For the text-containing cell, return its midpoint in [x, y] coordinate format. 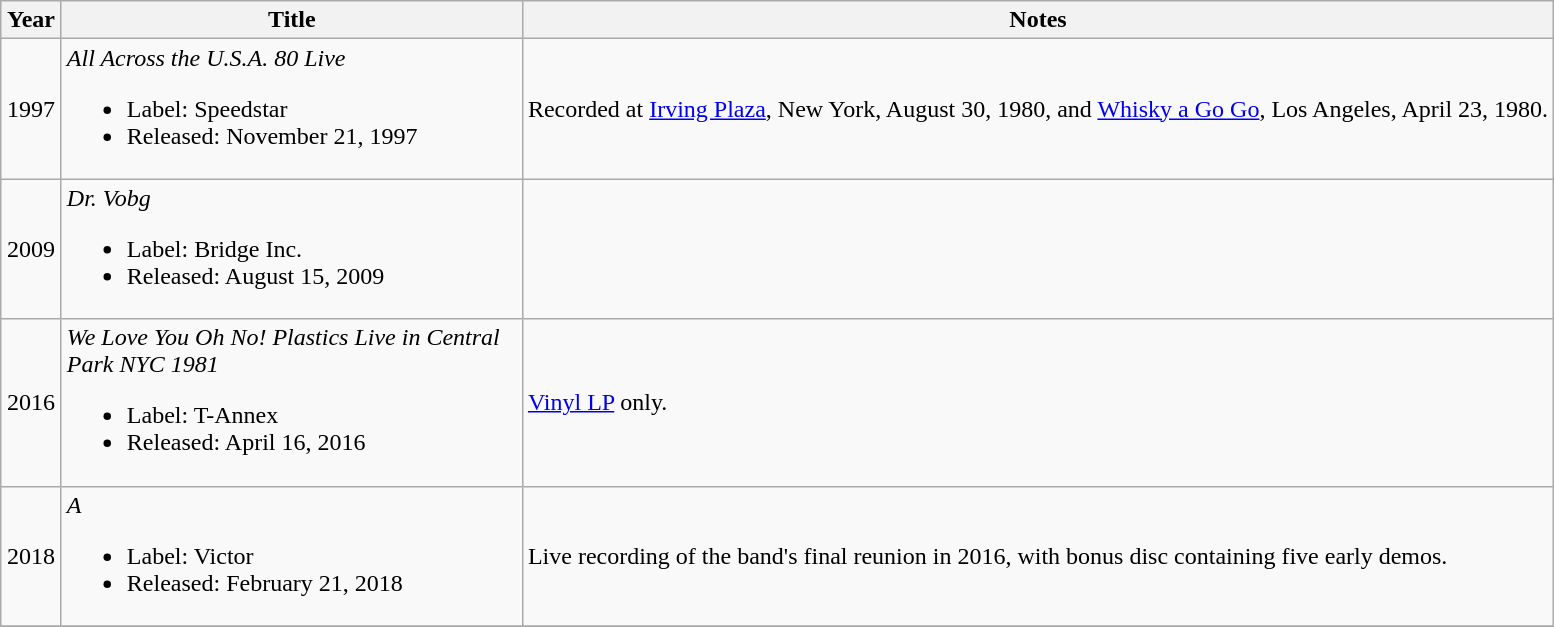
2009 [32, 249]
Title [292, 20]
Vinyl LP only. [1038, 402]
Dr. VobgLabel: Bridge Inc.Released: August 15, 2009 [292, 249]
ALabel: VictorReleased: February 21, 2018 [292, 556]
All Across the U.S.A. 80 LiveLabel: SpeedstarReleased: November 21, 1997 [292, 109]
Live recording of the band's final reunion in 2016, with bonus disc containing five early demos. [1038, 556]
Recorded at Irving Plaza, New York, August 30, 1980, and Whisky a Go Go, Los Angeles, April 23, 1980. [1038, 109]
1997 [32, 109]
2018 [32, 556]
2016 [32, 402]
Year [32, 20]
We Love You Oh No! Plastics Live in Central Park NYC 1981 Label: T-AnnexReleased: April 16, 2016 [292, 402]
Notes [1038, 20]
